For the text-containing cell, return its midpoint in [x, y] coordinate format. 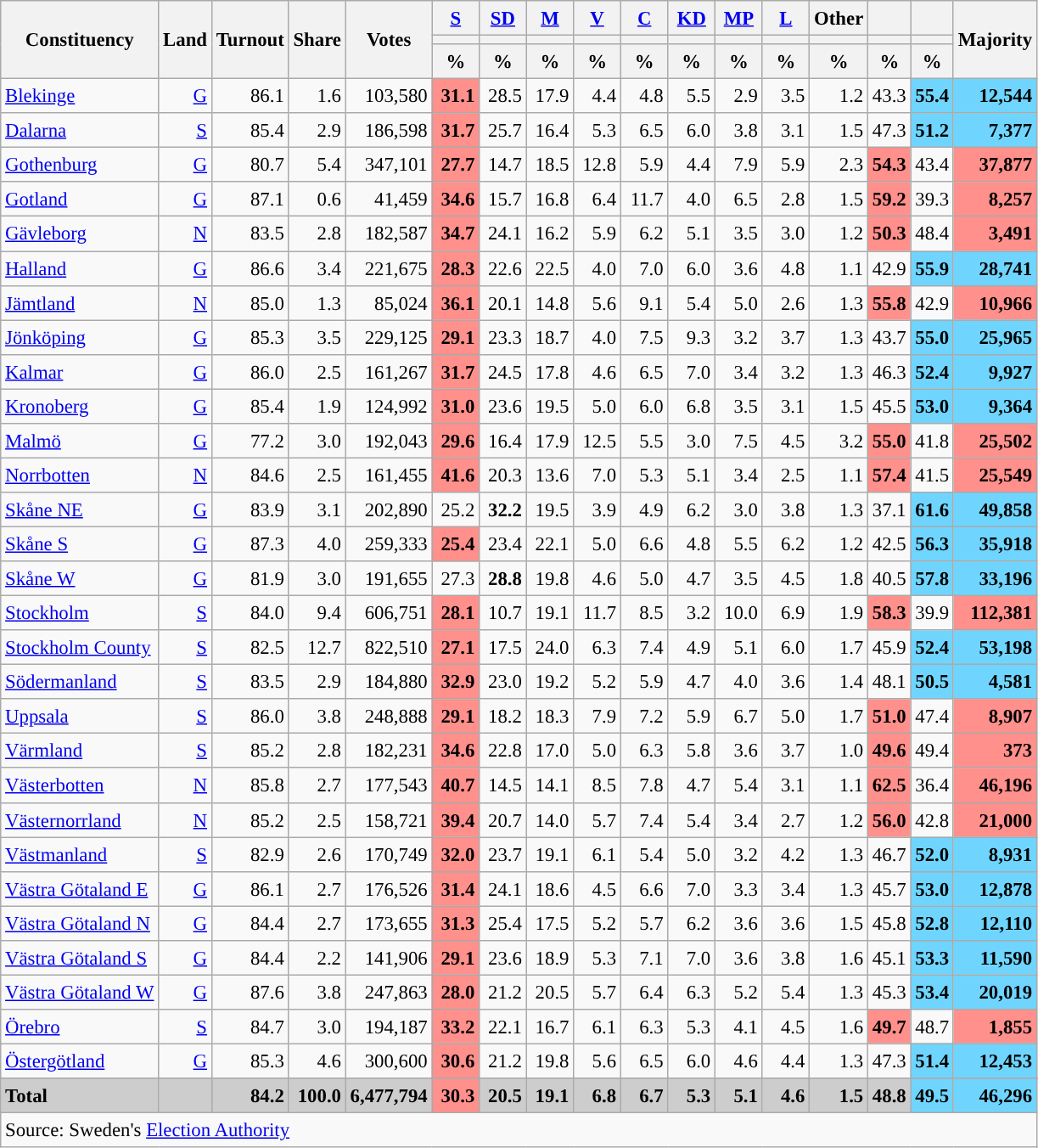
161,267 [389, 372]
Norrbotten [80, 476]
48.1 [889, 683]
18.6 [550, 888]
17.0 [550, 751]
39.4 [456, 820]
36.1 [456, 302]
4.2 [786, 854]
28.5 [503, 97]
Gotland [80, 199]
20.1 [503, 302]
49,858 [995, 509]
25,502 [995, 442]
Constituency [80, 40]
28,741 [995, 268]
34.7 [456, 234]
36.4 [932, 786]
141,906 [389, 958]
37.1 [889, 509]
31.3 [456, 924]
25,549 [995, 476]
14.0 [550, 820]
9,364 [995, 406]
Värmland [80, 751]
248,888 [389, 717]
184,880 [389, 683]
55.8 [889, 302]
Skåne S [80, 543]
8,907 [995, 717]
45.3 [889, 992]
45.8 [889, 924]
22.5 [550, 268]
8,931 [995, 854]
15.7 [503, 199]
31.0 [456, 406]
12,110 [995, 924]
50.3 [889, 234]
37,877 [995, 165]
6.9 [786, 613]
Share [317, 40]
Stockholm County [80, 647]
87.1 [250, 199]
50.5 [932, 683]
Majority [995, 40]
1.0 [839, 751]
40.5 [889, 579]
Land [185, 40]
Örebro [80, 1027]
33.2 [456, 1027]
373 [995, 751]
85,024 [389, 302]
MP [739, 19]
17.8 [550, 372]
177,543 [389, 786]
Västmanland [80, 854]
53.3 [932, 958]
202,890 [389, 509]
45.9 [889, 647]
51.0 [889, 717]
55.9 [932, 268]
42.8 [932, 820]
41,459 [389, 199]
85.0 [250, 302]
Gävleborg [80, 234]
83.9 [250, 509]
43.4 [932, 165]
192,043 [389, 442]
52.8 [932, 924]
Västra Götaland W [80, 992]
Halland [80, 268]
10.0 [739, 613]
81.9 [250, 579]
12,544 [995, 97]
28.1 [456, 613]
10.7 [503, 613]
Source: Sweden's Election Authority [519, 1131]
229,125 [389, 338]
176,526 [389, 888]
46.3 [889, 372]
3.3 [739, 888]
4,581 [995, 683]
49.7 [889, 1027]
Skåne NE [80, 509]
77.2 [250, 442]
21,000 [995, 820]
23.7 [503, 854]
46.7 [889, 854]
173,655 [389, 924]
51.4 [932, 1061]
6,477,794 [389, 1095]
43.7 [889, 338]
18.9 [550, 958]
12,878 [995, 888]
3.9 [598, 509]
247,863 [389, 992]
27.7 [456, 165]
124,992 [389, 406]
L [786, 19]
46,296 [995, 1095]
53,198 [995, 647]
2.2 [317, 958]
48.8 [889, 1095]
170,749 [389, 854]
41.8 [932, 442]
24.5 [503, 372]
7.2 [644, 717]
25.2 [456, 509]
12.8 [598, 165]
191,655 [389, 579]
Kronoberg [80, 406]
Stockholm [80, 613]
V [598, 19]
112,381 [995, 613]
259,333 [389, 543]
14.5 [503, 786]
14.8 [550, 302]
Västerbotten [80, 786]
12.5 [598, 442]
Jönköping [80, 338]
33,196 [995, 579]
49.5 [932, 1095]
56.3 [932, 543]
Västra Götaland E [80, 888]
4.1 [739, 1027]
45.1 [889, 958]
27.1 [456, 647]
Uppsala [80, 717]
20.3 [503, 476]
3,491 [995, 234]
87.6 [250, 992]
186,598 [389, 131]
28.3 [456, 268]
19.2 [550, 683]
39.9 [932, 613]
86.6 [250, 268]
9.4 [317, 613]
Kalmar [80, 372]
58.3 [889, 613]
16.8 [550, 199]
Västernorrland [80, 820]
Gothenburg [80, 165]
22.6 [503, 268]
Jämtland [80, 302]
5.8 [692, 751]
103,580 [389, 97]
12.7 [317, 647]
23.0 [503, 683]
80.7 [250, 165]
2.3 [839, 165]
7.8 [644, 786]
32.2 [503, 509]
32.0 [456, 854]
12,453 [995, 1061]
42.5 [889, 543]
20.7 [503, 820]
35,918 [995, 543]
53.4 [932, 992]
22.8 [503, 751]
Skåne W [80, 579]
40.7 [456, 786]
182,231 [389, 751]
11,590 [995, 958]
18.3 [550, 717]
7,377 [995, 131]
24.0 [550, 647]
822,510 [389, 647]
84.6 [250, 476]
9.3 [692, 338]
Östergötland [80, 1061]
30.6 [456, 1061]
84.0 [250, 613]
57.4 [889, 476]
194,187 [389, 1027]
49.4 [932, 751]
0.6 [317, 199]
23.4 [503, 543]
82.5 [250, 647]
C [644, 19]
55.4 [932, 97]
14.7 [503, 165]
48.7 [932, 1027]
59.2 [889, 199]
14.1 [550, 786]
46,196 [995, 786]
Total [80, 1095]
39.3 [932, 199]
347,101 [389, 165]
182,587 [389, 234]
1.4 [839, 683]
Västra Götaland S [80, 958]
18.7 [550, 338]
45.5 [889, 406]
161,455 [389, 476]
221,675 [389, 268]
KD [692, 19]
Votes [389, 40]
57.8 [932, 579]
82.9 [250, 854]
31.4 [456, 888]
25,965 [995, 338]
41.6 [456, 476]
84.2 [250, 1095]
7.1 [644, 958]
300,600 [389, 1061]
30.3 [456, 1095]
9,927 [995, 372]
48.4 [932, 234]
85.8 [250, 786]
158,721 [389, 820]
51.2 [932, 131]
45.7 [889, 888]
18.5 [550, 165]
606,751 [389, 613]
25.7 [503, 131]
32.9 [456, 683]
62.5 [889, 786]
43.3 [889, 97]
Turnout [250, 40]
23.3 [503, 338]
29.6 [456, 442]
41.5 [932, 476]
10,966 [995, 302]
13.6 [550, 476]
47.4 [932, 717]
28.8 [503, 579]
52.0 [932, 854]
1.8 [839, 579]
Other [839, 19]
49.6 [889, 751]
100.0 [317, 1095]
61.6 [932, 509]
Västra Götaland N [80, 924]
18.2 [503, 717]
Södermanland [80, 683]
16.2 [550, 234]
Dalarna [80, 131]
20,019 [995, 992]
54.3 [889, 165]
87.3 [250, 543]
84.7 [250, 1027]
9.1 [644, 302]
1,855 [995, 1027]
8,257 [995, 199]
28.0 [456, 992]
Blekinge [80, 97]
Malmö [80, 442]
SD [503, 19]
16.7 [550, 1027]
56.0 [889, 820]
27.3 [456, 579]
M [550, 19]
31.1 [456, 97]
